Return the [x, y] coordinate for the center point of the cell that contains the specified text.  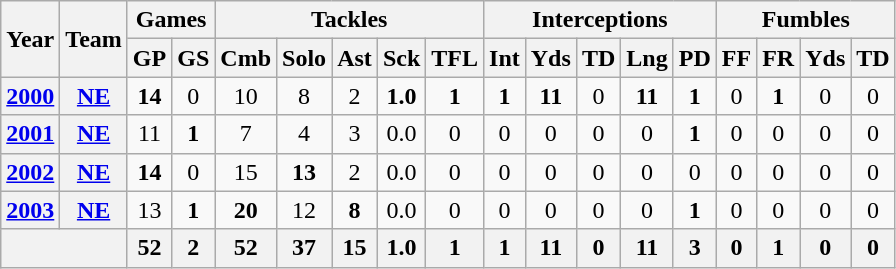
Games [170, 20]
2000 [30, 96]
Team [94, 39]
7 [246, 134]
GS [194, 58]
Sck [401, 58]
PD [694, 58]
Tackles [350, 20]
20 [246, 210]
10 [246, 96]
12 [304, 210]
Ast [355, 58]
Year [30, 39]
Fumbles [806, 20]
2001 [30, 134]
FF [736, 58]
4 [304, 134]
TFL [455, 58]
Cmb [246, 58]
FR [778, 58]
2003 [30, 210]
Int [505, 58]
37 [304, 248]
GP [149, 58]
2002 [30, 172]
Interceptions [600, 20]
Lng [647, 58]
Solo [304, 58]
